Return (X, Y) of the center of cell containing provided text 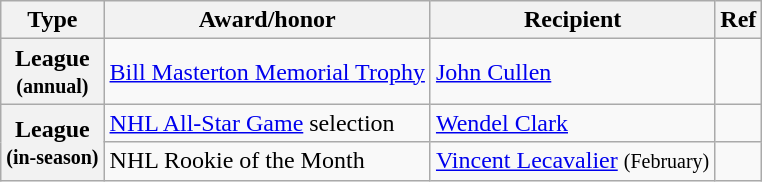
Recipient (572, 20)
Award/honor (267, 20)
NHL All-Star Game selection (267, 123)
League(annual) (52, 72)
Bill Masterton Memorial Trophy (267, 72)
Wendel Clark (572, 123)
Type (52, 20)
John Cullen (572, 72)
League(in-season) (52, 142)
NHL Rookie of the Month (267, 161)
Ref (738, 20)
Vincent Lecavalier (February) (572, 161)
